Scan for the cell matching the given text and deliver its [X, Y] coordinate at center. 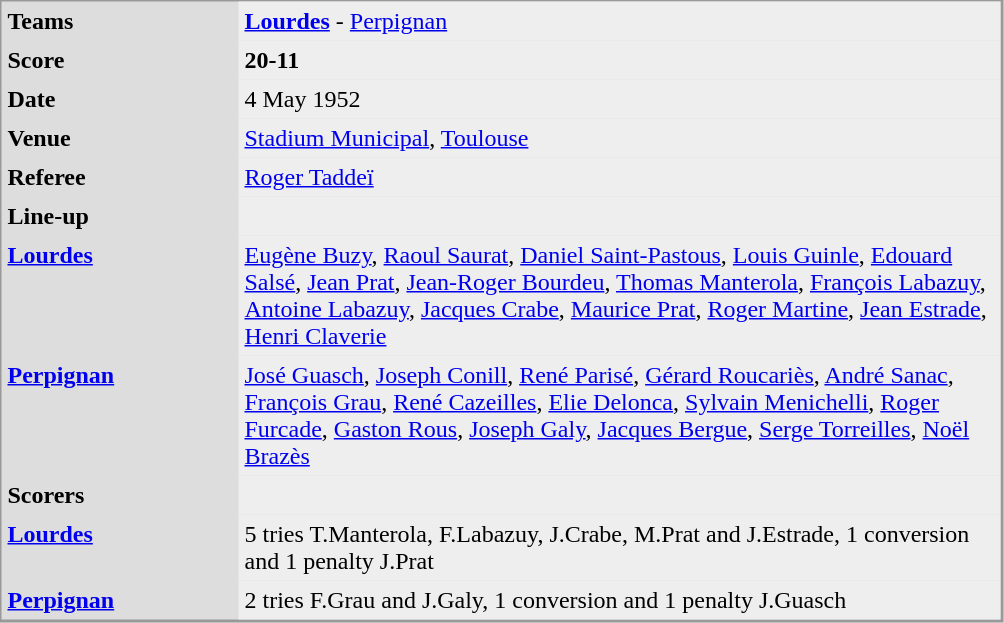
4 May 1952 [619, 100]
Stadium Municipal, Toulouse [619, 138]
Teams [120, 22]
20-11 [619, 60]
5 tries T.Manterola, F.Labazuy, J.Crabe, M.Prat and J.Estrade, 1 conversion and 1 penalty J.Prat [619, 547]
Lourdes - Perpignan [619, 22]
Date [120, 100]
Referee [120, 178]
Venue [120, 138]
2 tries F.Grau and J.Galy, 1 conversion and 1 penalty J.Guasch [619, 600]
Score [120, 60]
Scorers [120, 496]
Line-up [120, 216]
Roger Taddeï [619, 178]
